Find where the given text appears and provide that cell's center as (X, Y) coordinate. 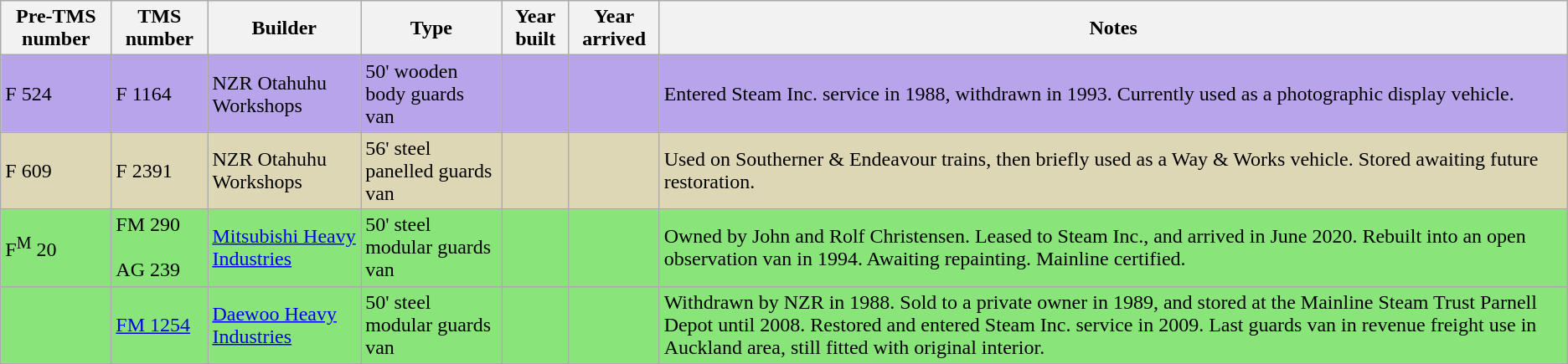
FM 1254 (159, 325)
FM 20 (56, 248)
F 524 (56, 94)
FM 290AG 239 (159, 248)
50' wooden body guards van (432, 94)
56' steel panelled guards van (432, 171)
Notes (1113, 28)
Entered Steam Inc. service in 1988, withdrawn in 1993. Currently used as a photographic display vehicle. (1113, 94)
Pre-TMS number (56, 28)
F 2391 (159, 171)
TMS number (159, 28)
Year built (535, 28)
F 609 (56, 171)
Builder (285, 28)
Mitsubishi Heavy Industries (285, 248)
Daewoo Heavy Industries (285, 325)
F 1164 (159, 94)
Used on Southerner & Endeavour trains, then briefly used as a Way & Works vehicle. Stored awaiting future restoration. (1113, 171)
Type (432, 28)
Year arrived (614, 28)
